Find where the given text appears and provide that cell's center as [X, Y] coordinate. 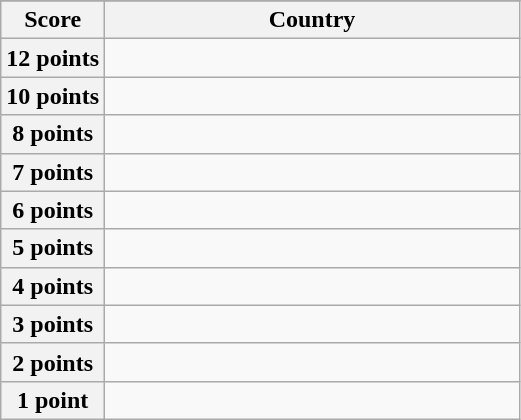
4 points [53, 286]
Score [53, 20]
7 points [53, 172]
3 points [53, 324]
5 points [53, 248]
1 point [53, 400]
8 points [53, 134]
12 points [53, 58]
Country [312, 20]
10 points [53, 96]
6 points [53, 210]
2 points [53, 362]
